Find where the given text appears and provide that cell's center as (X, Y) coordinate. 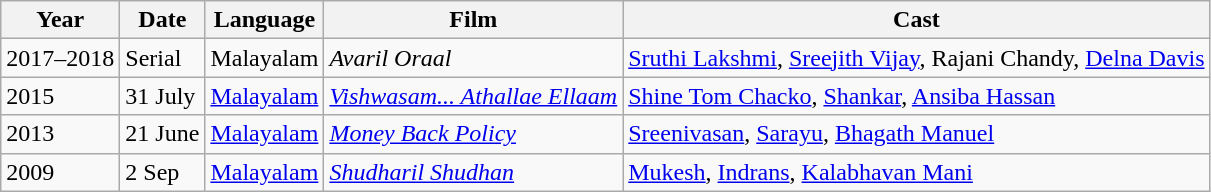
Language (264, 20)
2 Sep (162, 172)
Date (162, 20)
Serial (162, 58)
Sreenivasan, Sarayu, Bhagath Manuel (916, 134)
Shudharil Shudhan (474, 172)
2017–2018 (60, 58)
Sruthi Lakshmi, Sreejith Vijay, Rajani Chandy, Delna Davis (916, 58)
2009 (60, 172)
Year (60, 20)
Mukesh, Indrans, Kalabhavan Mani (916, 172)
Cast (916, 20)
Avaril Oraal (474, 58)
Vishwasam... Athallae Ellaam (474, 96)
2013 (60, 134)
Money Back Policy (474, 134)
Shine Tom Chacko, Shankar, Ansiba Hassan (916, 96)
21 June (162, 134)
31 July (162, 96)
Film (474, 20)
2015 (60, 96)
